For the text-containing cell, return its midpoint in [x, y] coordinate format. 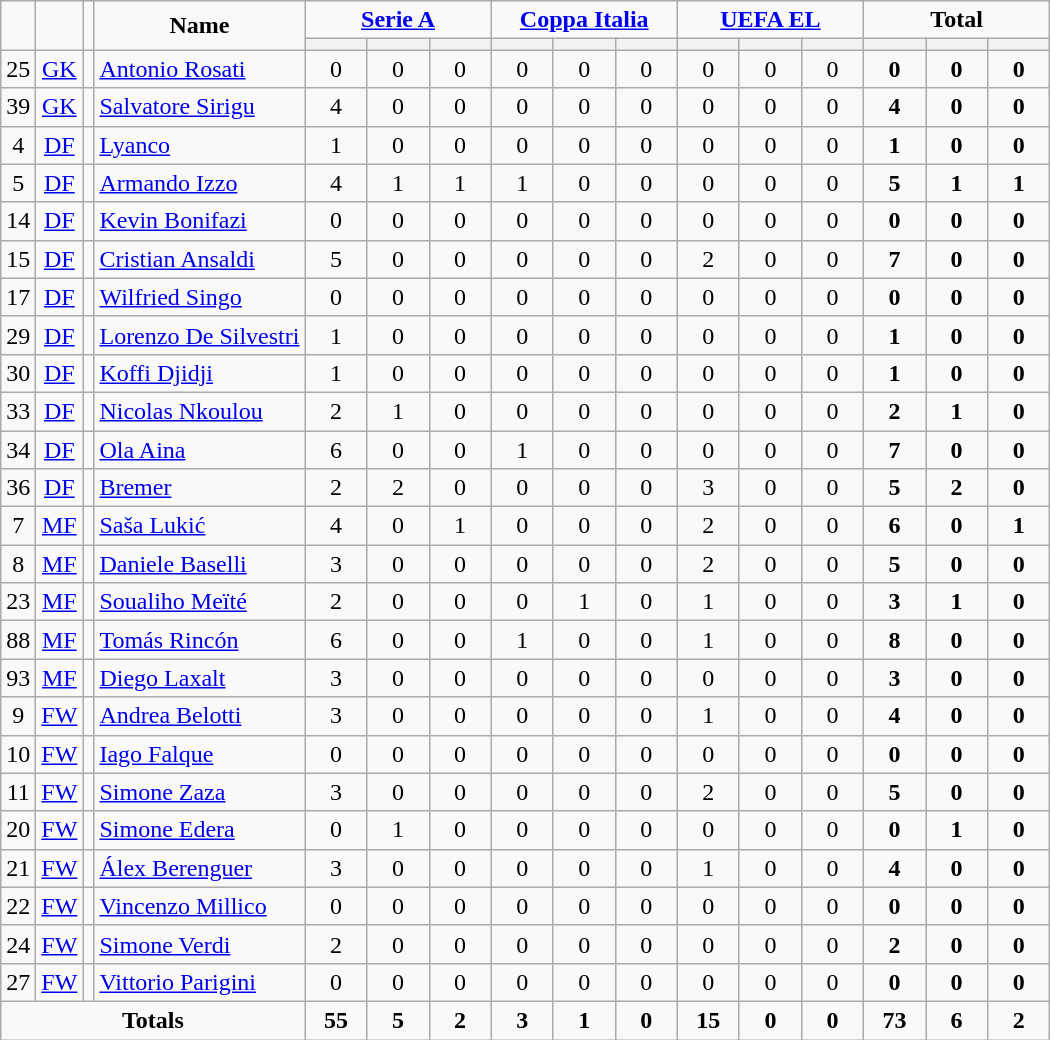
Totals [153, 1020]
Nicolas Nkoulou [200, 411]
Kevin Bonifazi [200, 221]
34 [18, 449]
Saša Lukić [200, 526]
Simone Verdi [200, 944]
Antonio Rosati [200, 69]
Simone Zaza [200, 792]
27 [18, 982]
UEFA EL [770, 20]
Lyanco [200, 145]
Soualiho Meïté [200, 602]
Coppa Italia [584, 20]
9 [18, 716]
Andrea Belotti [200, 716]
Wilfried Singo [200, 297]
Serie A [398, 20]
Koffi Djidji [200, 373]
23 [18, 602]
25 [18, 69]
20 [18, 830]
Salvatore Sirigu [200, 107]
36 [18, 488]
10 [18, 754]
Simone Edera [200, 830]
Iago Falque [200, 754]
Armando Izzo [200, 183]
Diego Laxalt [200, 678]
88 [18, 640]
29 [18, 335]
93 [18, 678]
22 [18, 906]
Tomás Rincón [200, 640]
17 [18, 297]
14 [18, 221]
Vincenzo Millico [200, 906]
Álex Berenguer [200, 868]
Bremer [200, 488]
24 [18, 944]
Cristian Ansaldi [200, 259]
Total [957, 20]
39 [18, 107]
Name [200, 26]
73 [895, 1020]
Daniele Baselli [200, 564]
Lorenzo De Silvestri [200, 335]
21 [18, 868]
Ola Aina [200, 449]
30 [18, 373]
55 [336, 1020]
Vittorio Parigini [200, 982]
33 [18, 411]
11 [18, 792]
